Determine the (X, Y) coordinate at the center of the cell enclosing the given text.  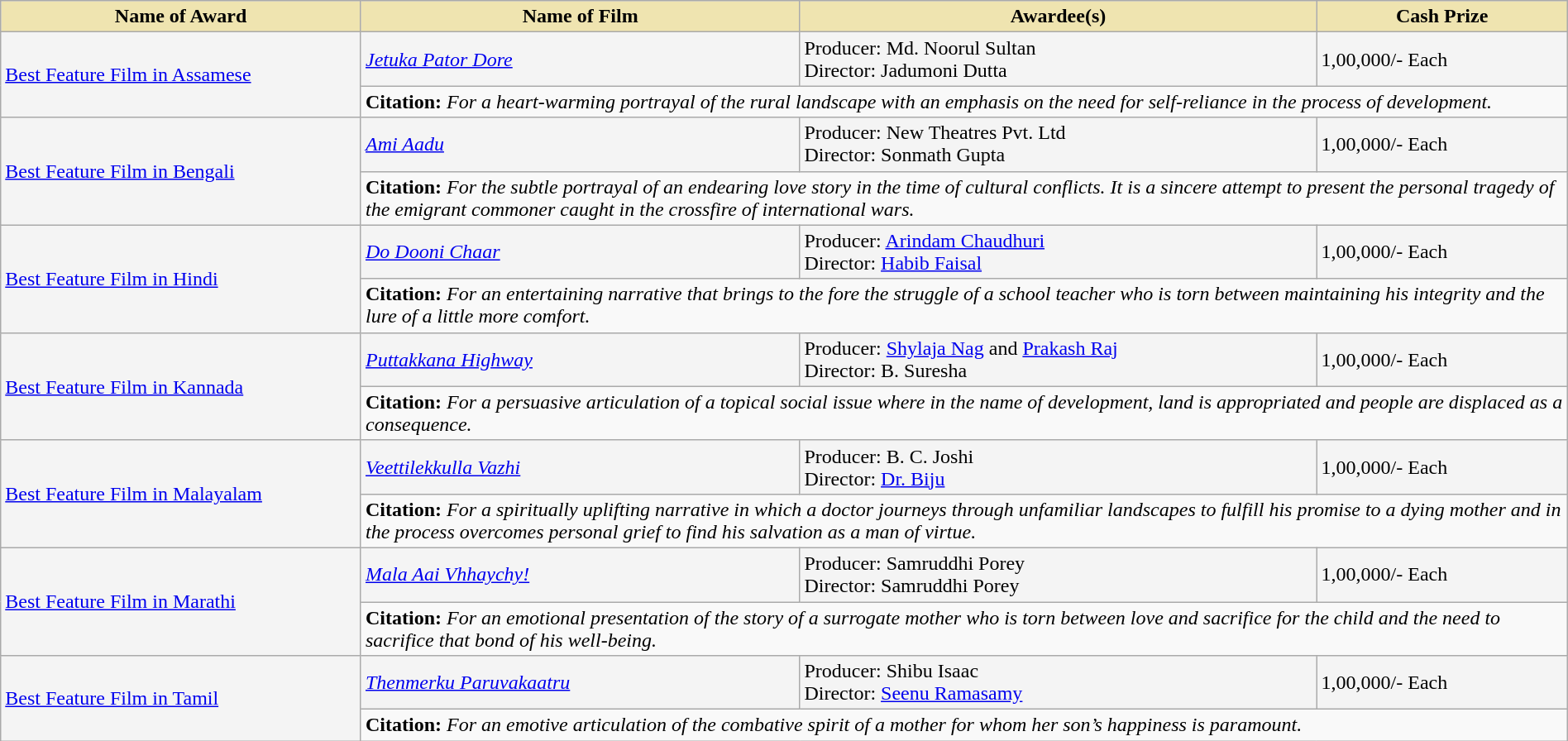
Cash Prize (1442, 17)
Best Feature Film in Hindi (181, 279)
Citation: For an emotive articulation of the combative spirit of a mother for whom her son’s happiness is paramount. (964, 725)
Puttakkana Highway (580, 359)
Mala Aai Vhhaychy! (580, 574)
Best Feature Film in Kannada (181, 386)
Thenmerku Paruvakaatru (580, 683)
Name of Film (580, 17)
Veettilekkulla Vazhi (580, 466)
Best Feature Film in Bengali (181, 171)
Producer: Md. Noorul SultanDirector: Jadumoni Dutta (1059, 60)
Citation: For a heart-warming portrayal of the rural landscape with an emphasis on the need for self-reliance in the process of development. (964, 102)
Producer: Arindam ChaudhuriDirector: Habib Faisal (1059, 251)
Ami Aadu (580, 144)
Best Feature Film in Malayalam (181, 494)
Awardee(s) (1059, 17)
Producer: Shylaja Nag and Prakash RajDirector: B. Suresha (1059, 359)
Producer: New Theatres Pvt. LtdDirector: Sonmath Gupta (1059, 144)
Producer: Samruddhi PoreyDirector: Samruddhi Porey (1059, 574)
Best Feature Film in Tamil (181, 698)
Do Dooni Chaar (580, 251)
Jetuka Pator Dore (580, 60)
Name of Award (181, 17)
Best Feature Film in Marathi (181, 601)
Producer: B. C. JoshiDirector: Dr. Biju (1059, 466)
Best Feature Film in Assamese (181, 74)
Producer: Shibu IsaacDirector: Seenu Ramasamy (1059, 683)
